Determine the (X, Y) coordinate at the center of the cell enclosing the given text.  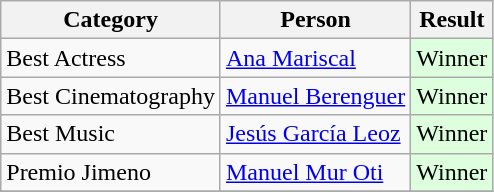
Result (452, 20)
Premio Jimeno (111, 172)
Manuel Mur Oti (315, 172)
Manuel Berenguer (315, 96)
Category (111, 20)
Person (315, 20)
Best Actress (111, 58)
Ana Mariscal (315, 58)
Best Music (111, 134)
Best Cinematography (111, 96)
Jesús García Leoz (315, 134)
